Identify which cell holds the provided text, then report its (x, y) central coordinate. 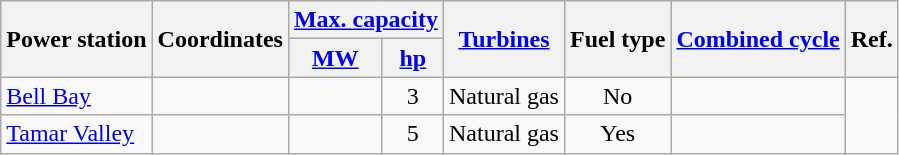
Max. capacity (366, 20)
Ref. (872, 39)
Coordinates (220, 39)
Yes (617, 134)
Fuel type (617, 39)
Combined cycle (758, 39)
5 (412, 134)
Power station (76, 39)
3 (412, 96)
MW (335, 58)
Bell Bay (76, 96)
No (617, 96)
Tamar Valley (76, 134)
Turbines (504, 39)
hp (412, 58)
